Locate the cell with the specified text and output its [X, Y] center coordinate. 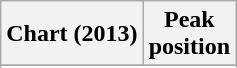
Peakposition [189, 34]
Chart (2013) [72, 34]
